Detect which cell encompasses the target text, then output its [X, Y] center coordinate. 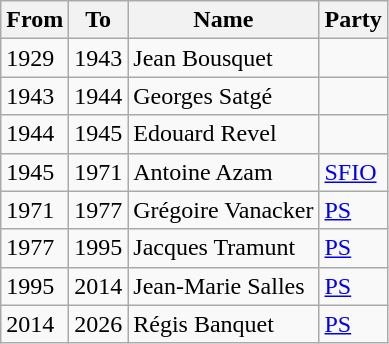
To [98, 20]
Régis Banquet [224, 324]
Georges Satgé [224, 96]
Party [353, 20]
From [35, 20]
2026 [98, 324]
Name [224, 20]
Jacques Tramunt [224, 248]
Jean-Marie Salles [224, 286]
Edouard Revel [224, 134]
Jean Bousquet [224, 58]
Antoine Azam [224, 172]
Grégoire Vanacker [224, 210]
1929 [35, 58]
SFIO [353, 172]
